Provide the [X, Y] coordinate of the cell's center where the given text is located.  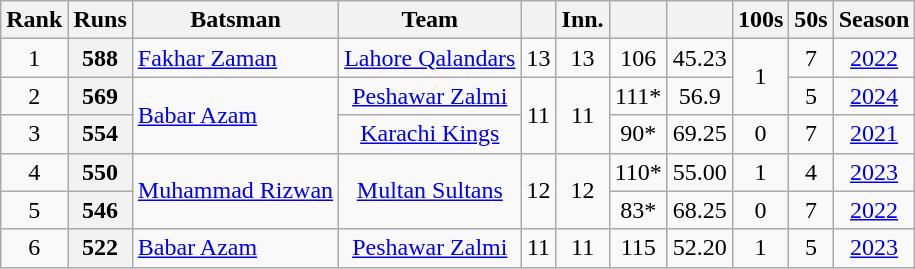
50s [811, 20]
106 [638, 58]
2024 [874, 96]
100s [760, 20]
56.9 [700, 96]
110* [638, 172]
3 [34, 134]
554 [100, 134]
90* [638, 134]
Batsman [235, 20]
45.23 [700, 58]
Muhammad Rizwan [235, 191]
68.25 [700, 210]
Runs [100, 20]
588 [100, 58]
522 [100, 248]
2 [34, 96]
111* [638, 96]
83* [638, 210]
Inn. [582, 20]
69.25 [700, 134]
52.20 [700, 248]
2021 [874, 134]
Karachi Kings [430, 134]
6 [34, 248]
Rank [34, 20]
550 [100, 172]
546 [100, 210]
Fakhar Zaman [235, 58]
569 [100, 96]
Lahore Qalandars [430, 58]
55.00 [700, 172]
115 [638, 248]
Season [874, 20]
Multan Sultans [430, 191]
Team [430, 20]
